For the text-containing cell, return its midpoint in [x, y] coordinate format. 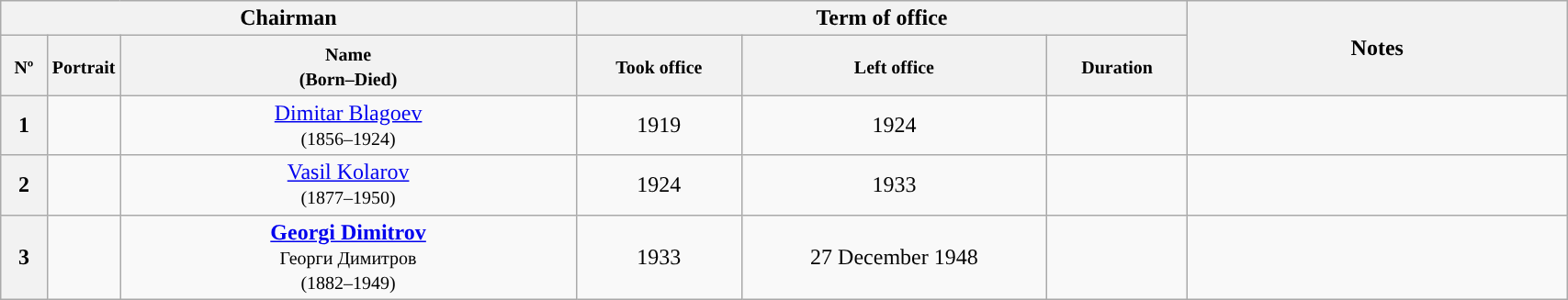
Portrait [84, 66]
Georgi DimitrovГеорги Димитров(1882–1949) [348, 257]
Chairman [288, 18]
Took office [659, 66]
Vasil Kolarov(1877–1950) [348, 185]
Name(Born–Died) [348, 66]
3 [24, 257]
1919 [659, 125]
Dimitar Blagoev(1856–1924) [348, 125]
Left office [894, 66]
Term of office [882, 18]
2 [24, 185]
Duration [1117, 66]
Notes [1378, 48]
Nº [24, 66]
1 [24, 125]
27 December 1948 [894, 257]
